Provide the [x, y] coordinate of the cell's center where the given text is located.  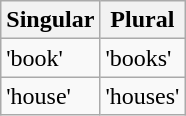
'book' [50, 58]
'house' [50, 96]
'houses' [142, 96]
'books' [142, 58]
Singular [50, 20]
Plural [142, 20]
